Locate the cell with the specified text and output its [x, y] center coordinate. 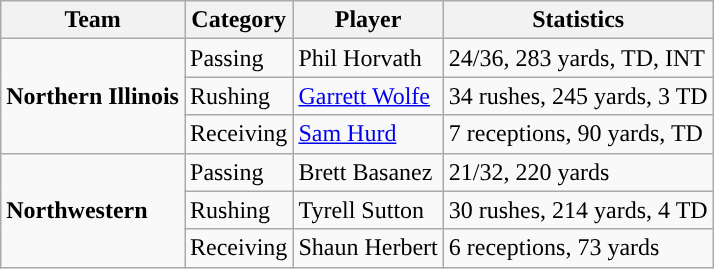
Player [368, 20]
24/36, 283 yards, TD, INT [578, 58]
Phil Horvath [368, 58]
7 receptions, 90 yards, TD [578, 134]
Statistics [578, 20]
Shaun Herbert [368, 248]
30 rushes, 214 yards, 4 TD [578, 210]
Team [93, 20]
Northern Illinois [93, 96]
Northwestern [93, 210]
21/32, 220 yards [578, 172]
Sam Hurd [368, 134]
Garrett Wolfe [368, 96]
Category [238, 20]
Brett Basanez [368, 172]
6 receptions, 73 yards [578, 248]
34 rushes, 245 yards, 3 TD [578, 96]
Tyrell Sutton [368, 210]
